Search for the cell housing the specified text and yield its [x, y] center coordinate. 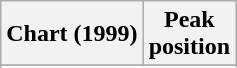
Peakposition [189, 34]
Chart (1999) [72, 34]
